Return the (x, y) coordinate for the center point of the cell that contains the specified text.  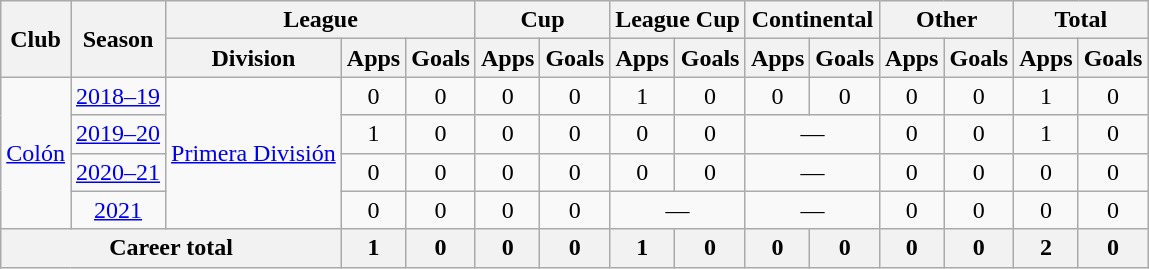
Cup (542, 20)
Primera División (254, 153)
Club (36, 39)
2020–21 (118, 172)
Season (118, 39)
2 (1046, 248)
League (321, 20)
Other (947, 20)
Division (254, 58)
Career total (172, 248)
Colón (36, 153)
2019–20 (118, 134)
Continental (812, 20)
League Cup (678, 20)
2018–19 (118, 96)
2021 (118, 210)
Total (1081, 20)
